Determine the (X, Y) coordinate at the center of the cell enclosing the given text.  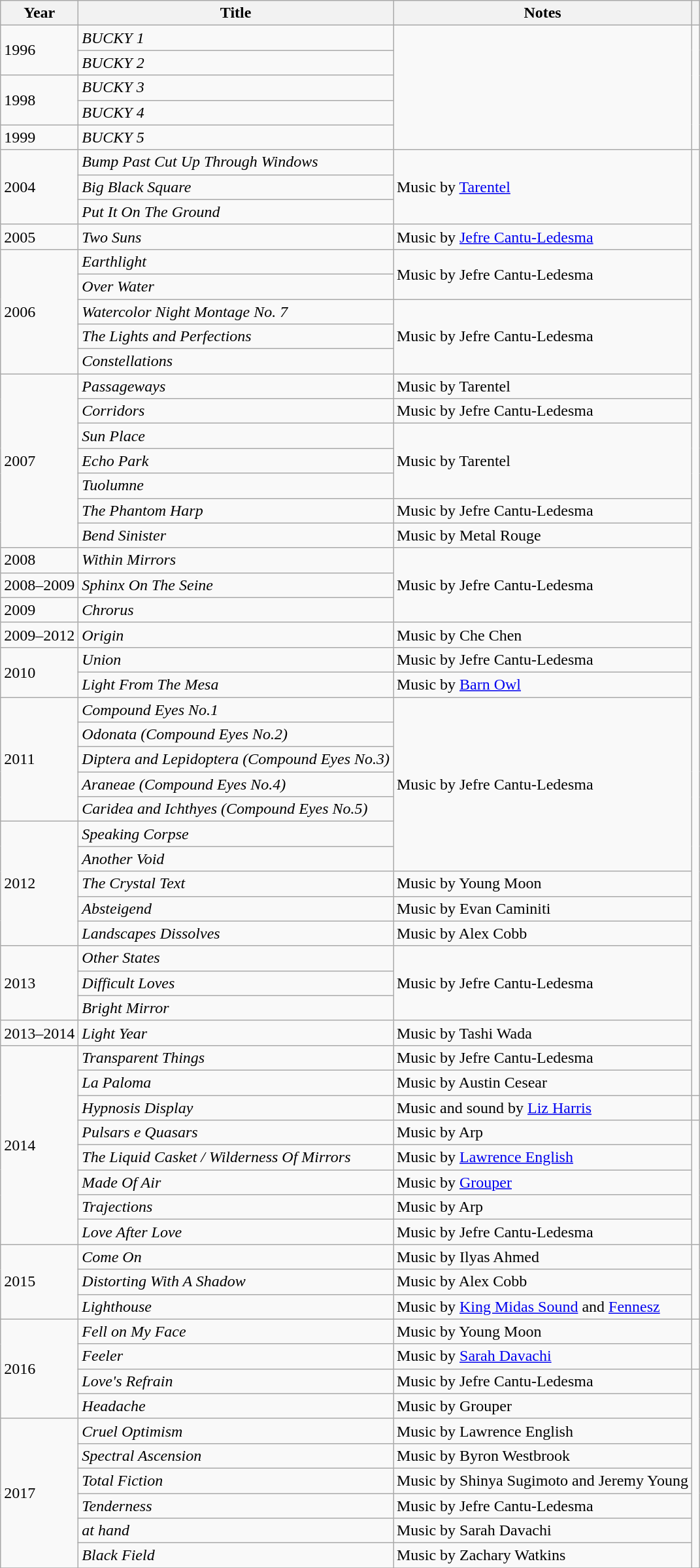
Year (39, 13)
Araneae (Compound Eyes No.4) (236, 784)
BUCKY 2 (236, 63)
Bright Mirror (236, 1008)
Music by Shinya Sugimoto and Jeremy Young (542, 1480)
Sphinx On The Seine (236, 585)
Music by Byron Westbrook (542, 1456)
Notes (542, 13)
BUCKY 5 (236, 137)
Compound Eyes No.1 (236, 709)
2013 (39, 983)
2007 (39, 461)
2014 (39, 1144)
2013–2014 (39, 1033)
Pulsars e Quasars (236, 1133)
Spectral Ascension (236, 1456)
Another Void (236, 859)
La Paloma (236, 1082)
Total Fiction (236, 1480)
The Lights and Perfections (236, 337)
Title (236, 13)
Music by Austin Cesear (542, 1082)
Over Water (236, 286)
Chrorus (236, 610)
Black Field (236, 1556)
The Crystal Text (236, 884)
Music by Ilyas Ahmed (542, 1257)
Within Mirrors (236, 560)
BUCKY 4 (236, 112)
1999 (39, 137)
Distorting With A Shadow (236, 1282)
2016 (39, 1369)
Difficult Loves (236, 983)
Caridea and Ichthyes (Compound Eyes No.5) (236, 809)
Light Year (236, 1033)
Echo Park (236, 461)
Music by Evan Caminiti (542, 909)
2009–2012 (39, 635)
Sun Place (236, 436)
Landscapes Dissolves (236, 933)
2009 (39, 610)
Music by Metal Rouge (542, 535)
The Phantom Harp (236, 510)
Big Black Square (236, 187)
Lighthouse (236, 1307)
Other States (236, 958)
Cruel Optimism (236, 1431)
2008–2009 (39, 585)
Origin (236, 635)
Earthlight (236, 261)
2005 (39, 237)
2012 (39, 884)
Put It On The Ground (236, 212)
Transparent Things (236, 1058)
Made Of Air (236, 1182)
Two Suns (236, 237)
Bend Sinister (236, 535)
Corridors (236, 411)
Music by King Midas Sound and Fennesz (542, 1307)
Headache (236, 1406)
at hand (236, 1531)
2010 (39, 672)
Come On (236, 1257)
Feeler (236, 1356)
Music and sound by Liz Harris (542, 1108)
Music by Zachary Watkins (542, 1556)
1998 (39, 100)
Music by Barn Owl (542, 684)
Bump Past Cut Up Through Windows (236, 162)
Music by Tashi Wada (542, 1033)
2008 (39, 560)
2004 (39, 187)
The Liquid Casket / Wilderness Of Mirrors (236, 1158)
2017 (39, 1493)
Hypnosis Display (236, 1108)
Union (236, 659)
Love After Love (236, 1232)
2011 (39, 759)
Fell on My Face (236, 1331)
Watercolor Night Montage No. 7 (236, 312)
Tuolumne (236, 486)
2006 (39, 311)
Diptera and Lepidoptera (Compound Eyes No.3) (236, 759)
2015 (39, 1282)
Tenderness (236, 1505)
Speaking Corpse (236, 834)
BUCKY 1 (236, 38)
Passageways (236, 386)
Love's Refrain (236, 1381)
Odonata (Compound Eyes No.2) (236, 735)
Light From The Mesa (236, 684)
1996 (39, 50)
Trajections (236, 1207)
Absteigend (236, 909)
BUCKY 3 (236, 88)
Music by Che Chen (542, 635)
Constellations (236, 361)
